Extract the [x, y] coordinate from the center of the cell holding the provided text.  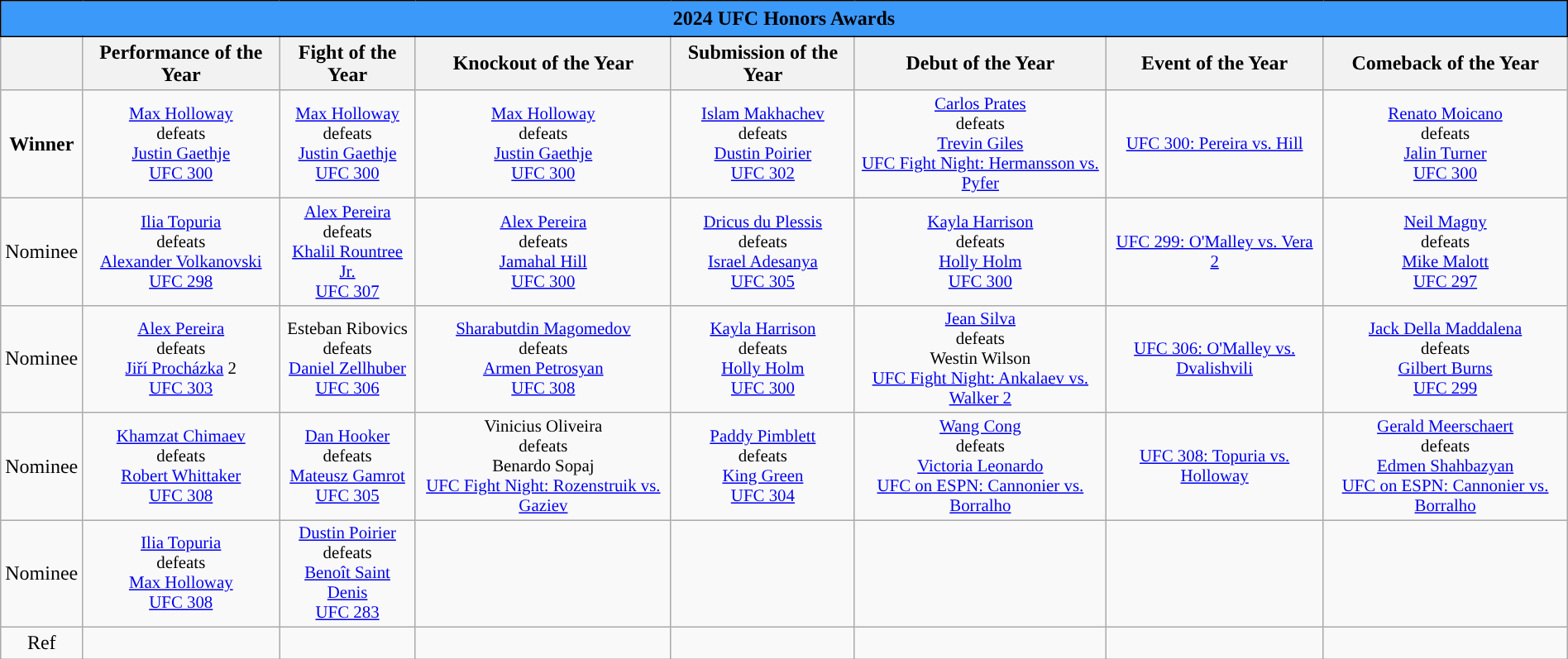
Vinicius Oliveira defeats Benardo Sopaj UFC Fight Night: Rozenstruik vs. Gaziev [543, 466]
Renato Moicano defeats Jalin Turner UFC 300 [1446, 144]
Sharabutdin Magomedov defeats Armen Petrosyan UFC 308 [543, 359]
Debut of the Year [980, 63]
Winner [41, 144]
Fight of the Year [347, 63]
Comeback of the Year [1446, 63]
Ilia Topuria defeats Max Holloway UFC 308 [181, 574]
UFC 308: Topuria vs. Holloway [1214, 466]
Jean Silva defeats Westin Wilson UFC Fight Night: Ankalaev vs. Walker 2 [980, 359]
UFC 300: Pereira vs. Hill [1214, 144]
Carlos Prates defeats Trevin Giles UFC Fight Night: Hermansson vs. Pyfer [980, 144]
Dustin Poirier defeats Benoît Saint Denis UFC 283 [347, 574]
Alex Pereira defeats Jamahal Hill UFC 300 [543, 251]
UFC 299: O'Malley vs. Vera 2 [1214, 251]
UFC 306: O'Malley vs. Dvalishvili [1214, 359]
Event of the Year [1214, 63]
2024 UFC Honors Awards [784, 19]
Alex Pereira defeats Khalil Rountree Jr. UFC 307 [347, 251]
Alex Pereira defeats Jiří Procházka 2 UFC 303 [181, 359]
Dan Hooker defeats Mateusz Gamrot UFC 305 [347, 466]
Esteban Ribovics defeats Daniel Zellhuber UFC 306 [347, 359]
Dricus du Plessis defeats Israel Adesanya UFC 305 [762, 251]
Jack Della Maddalena defeats Gilbert Burns UFC 299 [1446, 359]
Ilia Topuria defeats Alexander Volkanovski UFC 298 [181, 251]
Gerald Meerschaert defeats Edmen Shahbazyan UFC on ESPN: Cannonier vs. Borralho [1446, 466]
Paddy Pimblett defeats King Green UFC 304 [762, 466]
Submission of the Year [762, 63]
Wang Cong defeats Victoria Leonardo UFC on ESPN: Cannonier vs. Borralho [980, 466]
Khamzat Chimaev defeats Robert Whittaker UFC 308 [181, 466]
Ref [41, 643]
Performance of the Year [181, 63]
Neil Magny defeats Mike Malott UFC 297 [1446, 251]
Islam Makhachev defeats Dustin Poirier UFC 302 [762, 144]
Knockout of the Year [543, 63]
